Determine the (x, y) coordinate at the center of the cell enclosing the given text.  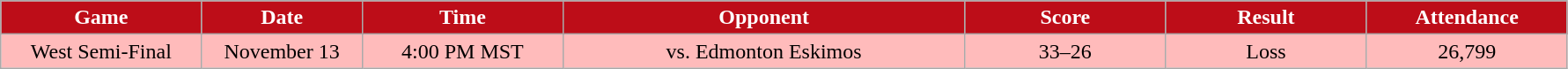
Game (101, 18)
vs. Edmonton Eskimos (763, 51)
Time (462, 18)
Date (282, 18)
Attendance (1467, 18)
West Semi-Final (101, 51)
November 13 (282, 51)
26,799 (1467, 51)
Result (1266, 18)
Score (1065, 18)
Loss (1266, 51)
33–26 (1065, 51)
Opponent (763, 18)
4:00 PM MST (462, 51)
